From the cell containing the given text, extract its center point as (x, y) coordinate. 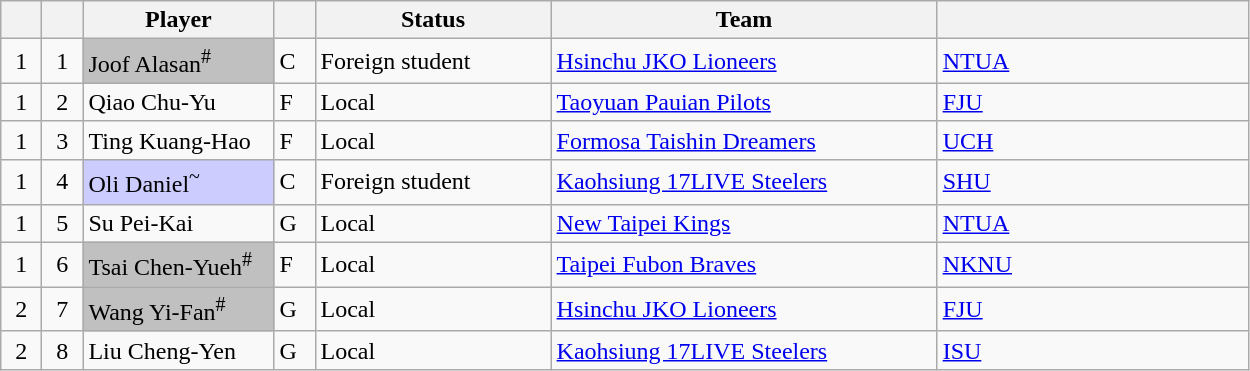
6 (62, 264)
Status (433, 20)
Joof Alasan# (178, 62)
4 (62, 182)
Player (178, 20)
7 (62, 310)
Taipei Fubon Braves (744, 264)
Ting Kuang-Hao (178, 140)
8 (62, 350)
Taoyuan Pauian Pilots (744, 102)
Formosa Taishin Dreamers (744, 140)
Oli Daniel~ (178, 182)
ISU (1092, 350)
New Taipei Kings (744, 223)
3 (62, 140)
Qiao Chu-Yu (178, 102)
Team (744, 20)
Wang Yi-Fan# (178, 310)
NKNU (1092, 264)
Tsai Chen-Yueh# (178, 264)
SHU (1092, 182)
Liu Cheng-Yen (178, 350)
5 (62, 223)
Su Pei-Kai (178, 223)
UCH (1092, 140)
